Return (x, y) of the center of cell containing provided text 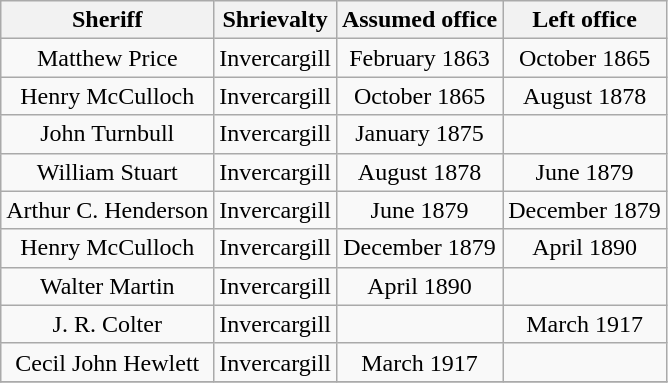
Arthur C. Henderson (108, 210)
J. R. Colter (108, 324)
Sheriff (108, 20)
Cecil John Hewlett (108, 362)
William Stuart (108, 172)
John Turnbull (108, 134)
Matthew Price (108, 58)
Assumed office (419, 20)
Shrievalty (276, 20)
January 1875 (419, 134)
Walter Martin (108, 286)
Left office (585, 20)
February 1863 (419, 58)
